For the text-containing cell, return its midpoint in (X, Y) coordinate format. 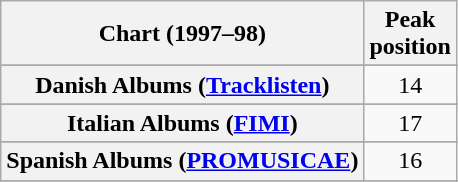
Spanish Albums (PROMUSICAE) (182, 161)
16 (410, 161)
Italian Albums (FIMI) (182, 123)
Chart (1997–98) (182, 34)
Peakposition (410, 34)
14 (410, 85)
Danish Albums (Tracklisten) (182, 85)
17 (410, 123)
